From the cell containing the given text, extract its center point as (X, Y) coordinate. 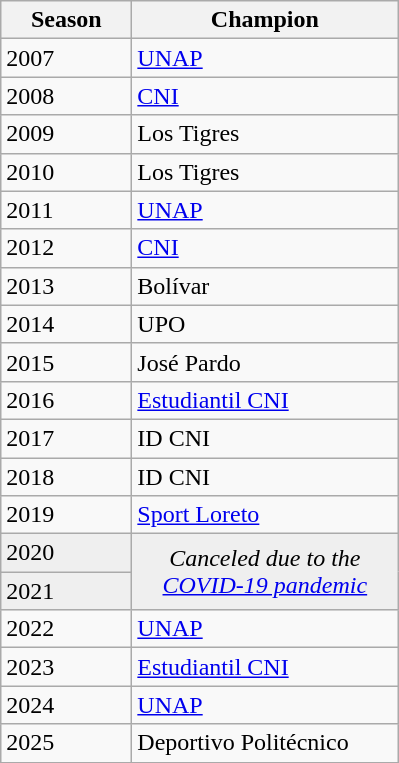
2022 (66, 629)
2018 (66, 477)
2024 (66, 705)
José Pardo (265, 362)
2021 (66, 591)
Season (66, 20)
2020 (66, 553)
2009 (66, 134)
2008 (66, 96)
2025 (66, 743)
Canceled due to the COVID-19 pandemic (265, 572)
2019 (66, 515)
2011 (66, 210)
2016 (66, 400)
Deportivo Politécnico (265, 743)
Bolívar (265, 286)
2017 (66, 438)
Champion (265, 20)
2023 (66, 667)
UPO (265, 324)
Sport Loreto (265, 515)
2010 (66, 172)
2007 (66, 58)
2014 (66, 324)
2013 (66, 286)
2012 (66, 248)
2015 (66, 362)
